Locate the cell with the specified text and output its [X, Y] center coordinate. 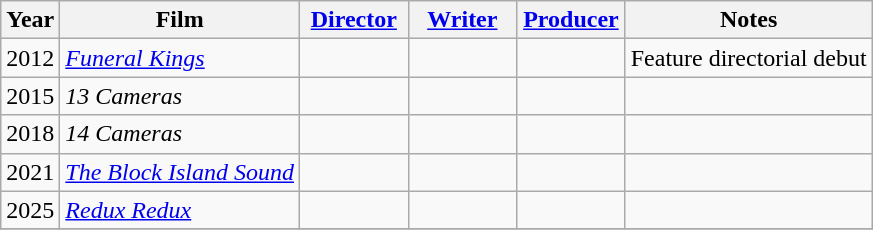
Writer [462, 20]
13 Cameras [180, 96]
14 Cameras [180, 134]
Feature directorial debut [748, 58]
Director [354, 20]
Redux Redux [180, 210]
The Block Island Sound [180, 172]
2018 [30, 134]
Notes [748, 20]
Producer [572, 20]
Funeral Kings [180, 58]
2012 [30, 58]
2021 [30, 172]
Film [180, 20]
Year [30, 20]
2025 [30, 210]
2015 [30, 96]
